Determine the [X, Y] coordinate at the center of the cell enclosing the given text.  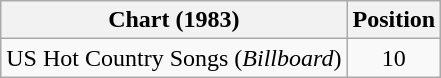
Chart (1983) [174, 20]
Position [394, 20]
US Hot Country Songs (Billboard) [174, 58]
10 [394, 58]
